Search for the cell housing the specified text and yield its (x, y) center coordinate. 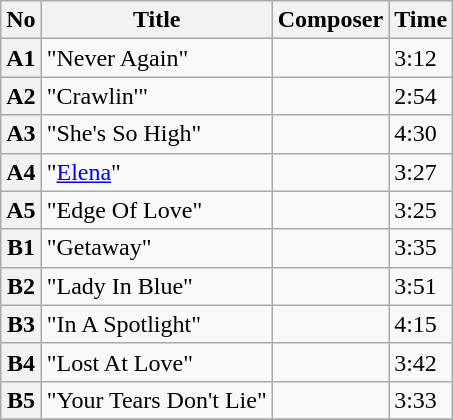
Composer (330, 20)
"She's So High" (156, 134)
3:51 (421, 286)
"Never Again" (156, 58)
"Lost At Love" (156, 362)
3:25 (421, 210)
B4 (21, 362)
B2 (21, 286)
3:42 (421, 362)
B3 (21, 324)
"In A Spotlight" (156, 324)
2:54 (421, 96)
A1 (21, 58)
B1 (21, 248)
4:15 (421, 324)
A5 (21, 210)
"Elena" (156, 172)
A4 (21, 172)
Time (421, 20)
No (21, 20)
3:12 (421, 58)
A2 (21, 96)
A3 (21, 134)
"Crawlin'" (156, 96)
3:33 (421, 400)
B5 (21, 400)
4:30 (421, 134)
3:27 (421, 172)
3:35 (421, 248)
Title (156, 20)
"Getaway" (156, 248)
"Lady In Blue" (156, 286)
"Your Tears Don't Lie" (156, 400)
"Edge Of Love" (156, 210)
